Return (x, y) of the center of cell containing provided text 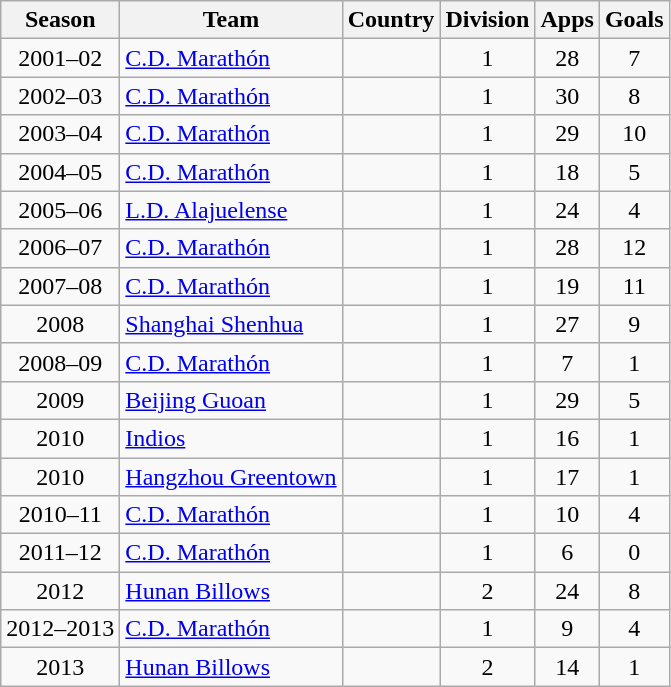
2008–09 (60, 362)
11 (634, 286)
2006–07 (60, 248)
2005–06 (60, 210)
6 (567, 553)
2008 (60, 324)
2003–04 (60, 134)
2011–12 (60, 553)
2012 (60, 591)
L.D. Alajuelense (231, 210)
17 (567, 477)
14 (567, 667)
19 (567, 286)
2010–11 (60, 515)
27 (567, 324)
30 (567, 96)
2012–2013 (60, 629)
Beijing Guoan (231, 400)
2002–03 (60, 96)
Shanghai Shenhua (231, 324)
Indios (231, 438)
12 (634, 248)
0 (634, 553)
2009 (60, 400)
Hangzhou Greentown (231, 477)
2001–02 (60, 58)
2013 (60, 667)
18 (567, 172)
Apps (567, 20)
Team (231, 20)
Country (391, 20)
16 (567, 438)
Season (60, 20)
2007–08 (60, 286)
Division (488, 20)
Goals (634, 20)
2004–05 (60, 172)
